Find where the given text appears and provide that cell's center as (X, Y) coordinate. 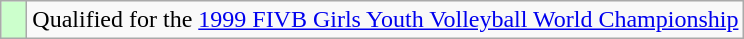
Qualified for the 1999 FIVB Girls Youth Volleyball World Championship (386, 20)
